Return the [X, Y] coordinate for the center point of the cell that contains the specified text.  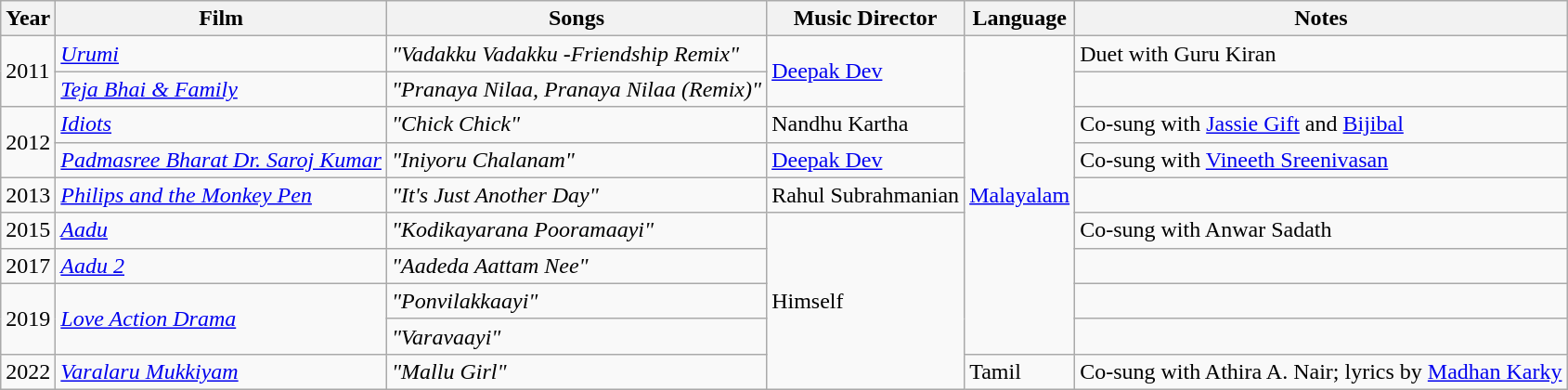
Songs [576, 19]
Idiots [221, 124]
Film [221, 19]
Love Action Drama [221, 318]
"Iniyoru Chalanam" [576, 160]
Music Director [865, 19]
"Ponvilakkaayi" [576, 301]
Year [28, 19]
Co-sung with Athira A. Nair; lyrics by Madhan Karky [1321, 371]
Rahul Subrahmanian [865, 195]
2012 [28, 142]
Nandhu Kartha [865, 124]
Padmasree Bharat Dr. Saroj Kumar [221, 160]
"Varavaayi" [576, 336]
Language [1019, 19]
Duet with Guru Kiran [1321, 54]
Aadu 2 [221, 266]
Philips and the Monkey Pen [221, 195]
2015 [28, 230]
"It's Just Another Day" [576, 195]
"Vadakku Vadakku -Friendship Remix" [576, 54]
"Kodikayarana Pooramaayi" [576, 230]
Tamil [1019, 371]
2019 [28, 318]
Notes [1321, 19]
"Chick Chick" [576, 124]
2013 [28, 195]
Malayalam [1019, 195]
"Pranaya Nilaa, Pranaya Nilaa (Remix)" [576, 89]
Varalaru Mukkiyam [221, 371]
Co-sung with Jassie Gift and Bijibal [1321, 124]
"Aadeda Aattam Nee" [576, 266]
2022 [28, 371]
Co-sung with Anwar Sadath [1321, 230]
Aadu [221, 230]
Teja Bhai & Family [221, 89]
Urumi [221, 54]
2011 [28, 71]
Co-sung with Vineeth Sreenivasan [1321, 160]
Himself [865, 301]
2017 [28, 266]
"Mallu Girl" [576, 371]
